Search for the cell housing the specified text and yield its (x, y) center coordinate. 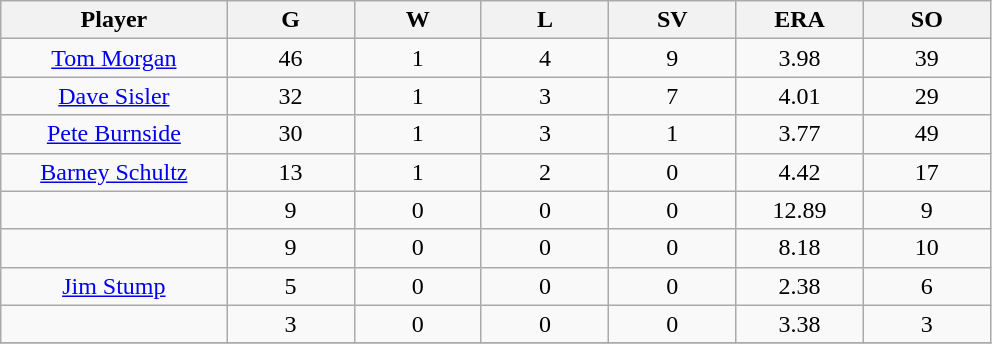
3.38 (800, 324)
4.42 (800, 172)
2 (544, 172)
8.18 (800, 248)
2.38 (800, 286)
L (544, 20)
7 (672, 96)
Barney Schultz (114, 172)
5 (290, 286)
49 (926, 134)
Pete Burnside (114, 134)
G (290, 20)
Dave Sisler (114, 96)
32 (290, 96)
SV (672, 20)
6 (926, 286)
4.01 (800, 96)
W (418, 20)
Tom Morgan (114, 58)
13 (290, 172)
4 (544, 58)
ERA (800, 20)
39 (926, 58)
10 (926, 248)
3.77 (800, 134)
29 (926, 96)
30 (290, 134)
46 (290, 58)
Player (114, 20)
12.89 (800, 210)
Jim Stump (114, 286)
3.98 (800, 58)
17 (926, 172)
SO (926, 20)
